Scan for the cell matching the given text and deliver its [X, Y] coordinate at center. 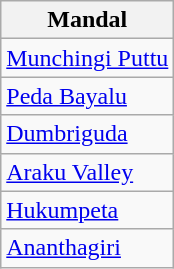
Hukumpeta [88, 210]
Dumbriguda [88, 134]
Peda Bayalu [88, 96]
Mandal [88, 20]
Munchingi Puttu [88, 58]
Araku Valley [88, 172]
Ananthagiri [88, 248]
